Capture the cell that displays the provided text and extract its [x, y] central coordinate. 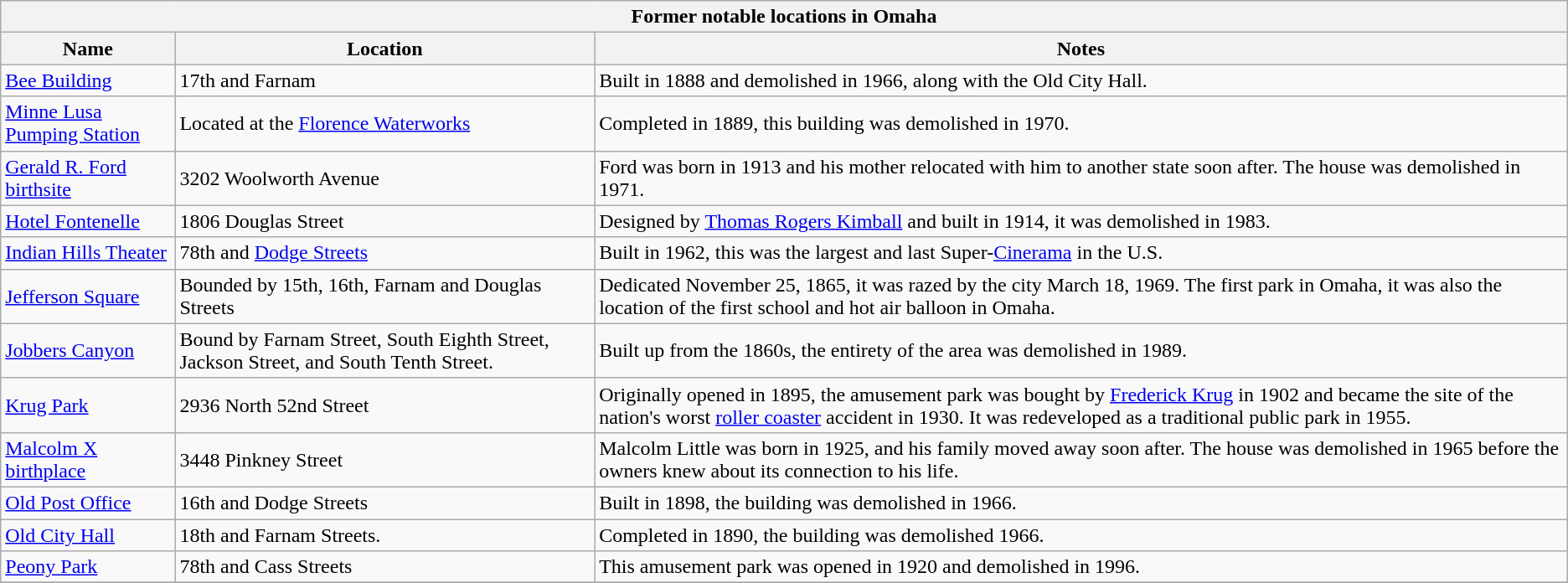
This amusement park was opened in 1920 and demolished in 1996. [1081, 567]
Bound by Farnam Street, South Eighth Street, Jackson Street, and South Tenth Street. [385, 350]
Peony Park [88, 567]
Ford was born in 1913 and his mother relocated with him to another state soon after. The house was demolished in 1971. [1081, 178]
78th and Dodge Streets [385, 253]
Completed in 1890, the building was demolished 1966. [1081, 535]
Jobbers Canyon [88, 350]
Old City Hall [88, 535]
1806 Douglas Street [385, 221]
Minne Lusa Pumping Station [88, 124]
17th and Farnam [385, 80]
Krug Park [88, 405]
18th and Farnam Streets. [385, 535]
Built in 1888 and demolished in 1966, along with the Old City Hall. [1081, 80]
Built in 1898, the building was demolished in 1966. [1081, 503]
78th and Cass Streets [385, 567]
Gerald R. Ford birthsite [88, 178]
Location [385, 49]
16th and Dodge Streets [385, 503]
Jefferson Square [88, 297]
Completed in 1889, this building was demolished in 1970. [1081, 124]
Designed by Thomas Rogers Kimball and built in 1914, it was demolished in 1983. [1081, 221]
2936 North 52nd Street [385, 405]
Bee Building [88, 80]
3448 Pinkney Street [385, 459]
Notes [1081, 49]
Former notable locations in Omaha [784, 17]
Built in 1962, this was the largest and last Super-Cinerama in the U.S. [1081, 253]
Name [88, 49]
Located at the Florence Waterworks [385, 124]
Built up from the 1860s, the entirety of the area was demolished in 1989. [1081, 350]
Old Post Office [88, 503]
Hotel Fontenelle [88, 221]
Bounded by 15th, 16th, Farnam and Douglas Streets [385, 297]
Indian Hills Theater [88, 253]
Malcolm X birthplace [88, 459]
3202 Woolworth Avenue [385, 178]
